Detect which cell encompasses the target text, then output its [X, Y] center coordinate. 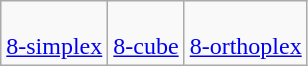
8-orthoplex [246, 34]
8-simplex [54, 34]
8-cube [146, 34]
